Return (x, y) of the center of cell containing provided text 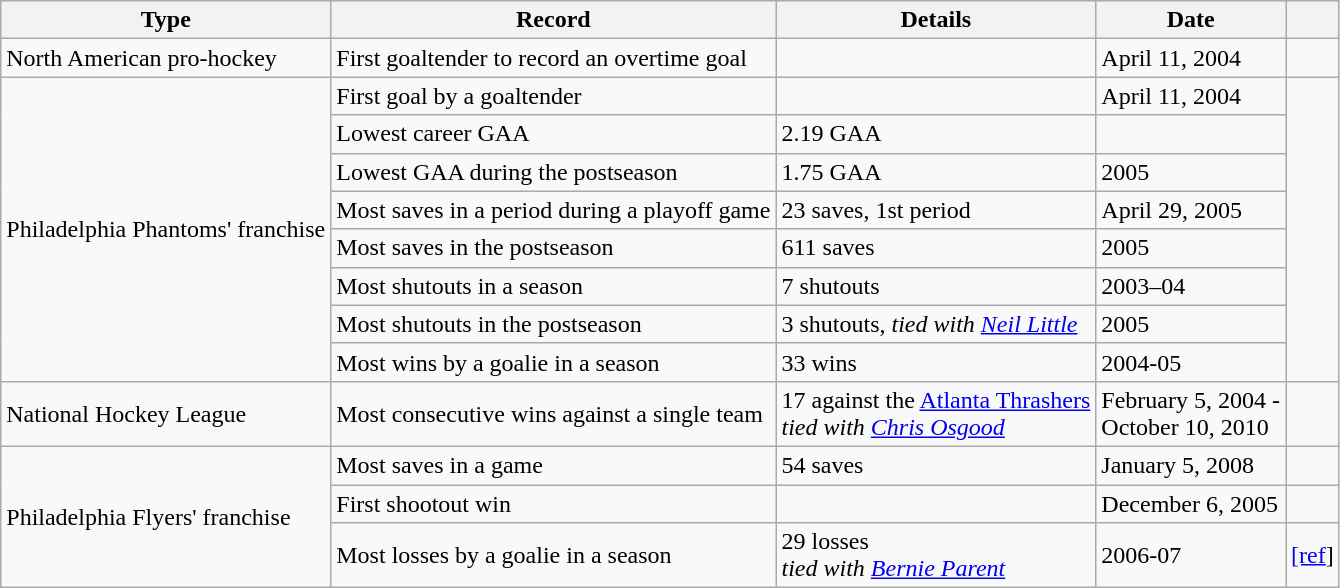
Type (166, 20)
January 5, 2008 (1191, 465)
Lowest career GAA (554, 134)
North American pro-hockey (166, 58)
Most losses by a goalie in a season (554, 556)
Record (554, 20)
1.75 GAA (936, 172)
3 shutouts, tied with Neil Little (936, 324)
February 5, 2004 -October 10, 2010 (1191, 414)
Philadelphia Flyers' franchise (166, 516)
Details (936, 20)
[ref] (1313, 556)
First goal by a goaltender (554, 96)
Philadelphia Phantoms' franchise (166, 229)
Most consecutive wins against a single team (554, 414)
2004-05 (1191, 362)
2003–04 (1191, 286)
Most wins by a goalie in a season (554, 362)
Most saves in the postseason (554, 248)
33 wins (936, 362)
611 saves (936, 248)
First goaltender to record an overtime goal (554, 58)
First shootout win (554, 503)
17 against the Atlanta Thrasherstied with Chris Osgood (936, 414)
2006-07 (1191, 556)
54 saves (936, 465)
7 shutouts (936, 286)
April 29, 2005 (1191, 210)
National Hockey League (166, 414)
Date (1191, 20)
Most shutouts in a season (554, 286)
December 6, 2005 (1191, 503)
Most shutouts in the postseason (554, 324)
2.19 GAA (936, 134)
29 lossestied with Bernie Parent (936, 556)
Most saves in a period during a playoff game (554, 210)
23 saves, 1st period (936, 210)
Lowest GAA during the postseason (554, 172)
Most saves in a game (554, 465)
